Return the (x, y) coordinate for the center point of the cell that contains the specified text.  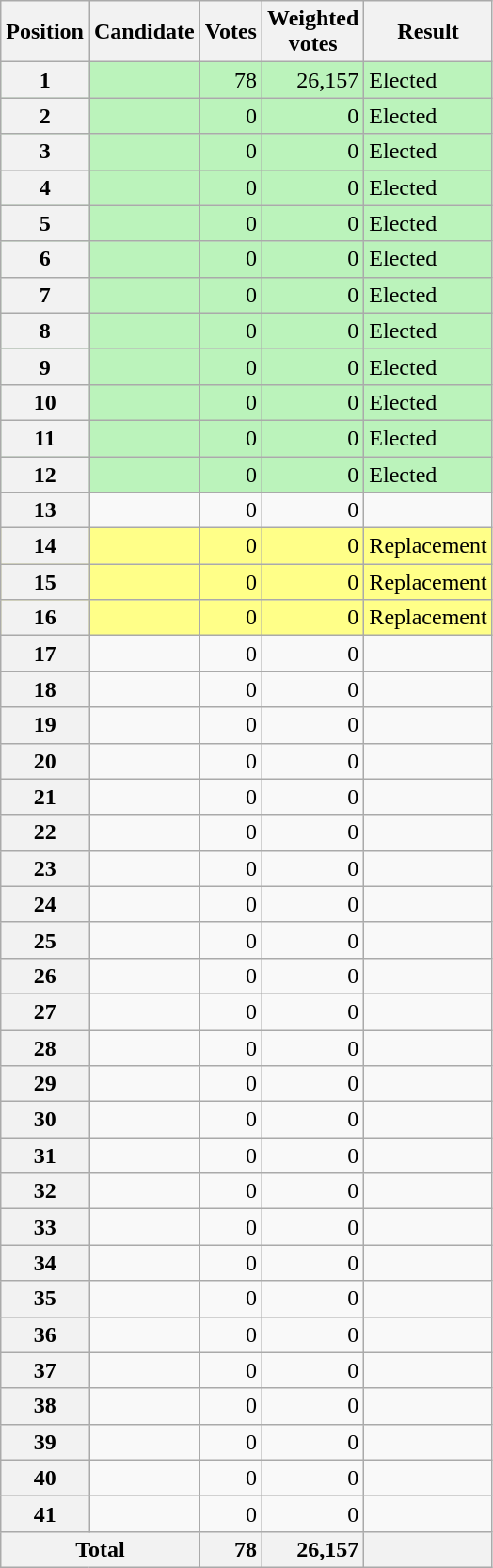
22 (45, 832)
30 (45, 1120)
36 (45, 1334)
37 (45, 1370)
41 (45, 1513)
6 (45, 259)
Candidate (144, 32)
15 (45, 582)
16 (45, 618)
24 (45, 904)
Votes (231, 32)
33 (45, 1227)
35 (45, 1299)
32 (45, 1191)
11 (45, 438)
4 (45, 187)
29 (45, 1084)
2 (45, 116)
31 (45, 1156)
Total (101, 1549)
20 (45, 761)
13 (45, 510)
1 (45, 80)
Position (45, 32)
3 (45, 152)
40 (45, 1478)
14 (45, 546)
10 (45, 402)
18 (45, 689)
34 (45, 1263)
21 (45, 797)
12 (45, 474)
38 (45, 1406)
9 (45, 366)
27 (45, 1011)
19 (45, 725)
Result (428, 32)
7 (45, 295)
39 (45, 1442)
8 (45, 331)
23 (45, 868)
17 (45, 654)
Weightedvotes (312, 32)
25 (45, 940)
26 (45, 976)
28 (45, 1048)
5 (45, 223)
